For the text-containing cell, return its midpoint in (X, Y) coordinate format. 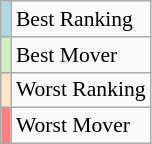
Worst Mover (81, 126)
Worst Ranking (81, 90)
Best Ranking (81, 19)
Best Mover (81, 55)
